Scan for the cell matching the given text and deliver its (X, Y) coordinate at center. 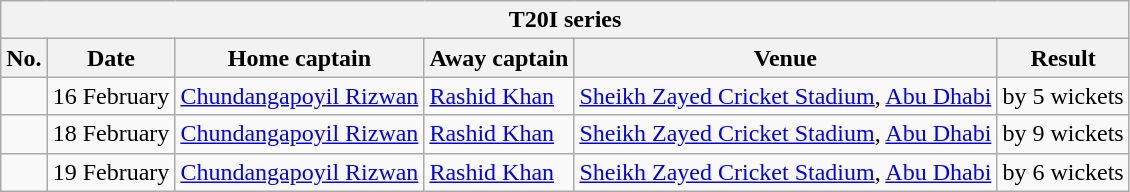
Away captain (499, 58)
by 5 wickets (1063, 96)
Venue (786, 58)
19 February (111, 172)
18 February (111, 134)
by 6 wickets (1063, 172)
Result (1063, 58)
Date (111, 58)
by 9 wickets (1063, 134)
No. (24, 58)
16 February (111, 96)
T20I series (565, 20)
Home captain (300, 58)
